Return (X, Y) of the center of cell containing provided text 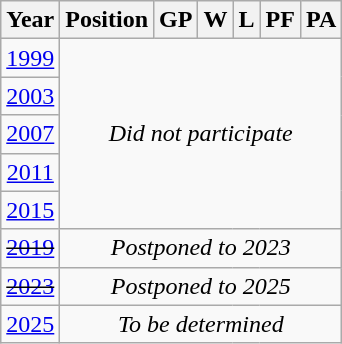
Year (30, 20)
2019 (30, 248)
2023 (30, 286)
Postponed to 2025 (201, 286)
W (216, 20)
GP (176, 20)
PA (320, 20)
2011 (30, 172)
Position (107, 20)
Did not participate (201, 134)
1999 (30, 58)
To be determined (201, 324)
2003 (30, 96)
Postponed to 2023 (201, 248)
L (246, 20)
2015 (30, 210)
PF (280, 20)
2025 (30, 324)
2007 (30, 134)
